For the text-containing cell, return its midpoint in (X, Y) coordinate format. 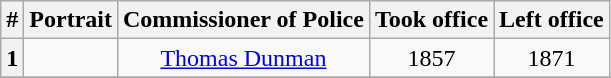
Took office (431, 20)
Left office (552, 20)
1 (12, 58)
1871 (552, 58)
Commissioner of Police (243, 20)
Thomas Dunman (243, 58)
Portrait (71, 20)
# (12, 20)
1857 (431, 58)
